Find where the given text appears and provide that cell's center as (X, Y) coordinate. 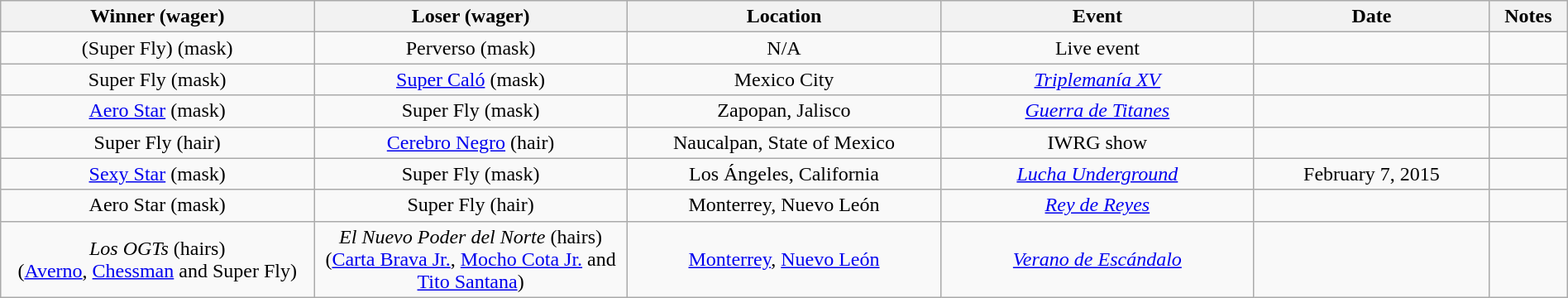
Rey de Reyes (1097, 205)
Notes (1528, 17)
Sexy Star (mask) (157, 174)
N/A (784, 48)
Winner (wager) (157, 17)
El Nuevo Poder del Norte (hairs) (Carta Brava Jr., Mocho Cota Jr. and Tito Santana) (471, 259)
Los OGTs (hairs)(Averno, Chessman and Super Fly) (157, 259)
Guerra de Titanes (1097, 111)
Event (1097, 17)
Triplemanía XV (1097, 79)
Super Caló (mask) (471, 79)
Lucha Underground (1097, 174)
Mexico City (784, 79)
Verano de Escándalo (1097, 259)
Los Ángeles, California (784, 174)
Live event (1097, 48)
Cerebro Negro (hair) (471, 142)
IWRG show (1097, 142)
(Super Fly) (mask) (157, 48)
February 7, 2015 (1371, 174)
Date (1371, 17)
Zapopan, Jalisco (784, 111)
Location (784, 17)
Perverso (mask) (471, 48)
Naucalpan, State of Mexico (784, 142)
Loser (wager) (471, 17)
